Pinpoint the cell where the given text exists, returning its [X, Y] midpoint coordinate. 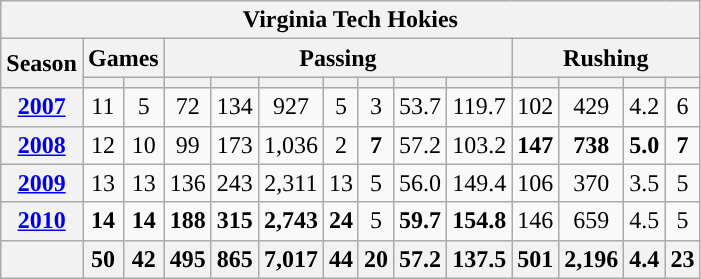
659 [592, 221]
103.2 [480, 145]
42 [144, 259]
2008 [42, 145]
134 [234, 107]
102 [536, 107]
12 [102, 145]
7,017 [290, 259]
370 [592, 183]
1,036 [290, 145]
136 [188, 183]
2007 [42, 107]
59.7 [420, 221]
6 [682, 107]
146 [536, 221]
24 [340, 221]
927 [290, 107]
865 [234, 259]
149.4 [480, 183]
20 [376, 259]
Passing [338, 58]
4.5 [644, 221]
Rushing [606, 58]
2010 [42, 221]
2,743 [290, 221]
56.0 [420, 183]
429 [592, 107]
3.5 [644, 183]
2 [340, 145]
738 [592, 145]
53.7 [420, 107]
3 [376, 107]
10 [144, 145]
23 [682, 259]
Season [42, 64]
44 [340, 259]
11 [102, 107]
137.5 [480, 259]
2009 [42, 183]
4.2 [644, 107]
50 [102, 259]
Virginia Tech Hokies [350, 20]
501 [536, 259]
243 [234, 183]
Games [123, 58]
147 [536, 145]
315 [234, 221]
2,311 [290, 183]
106 [536, 183]
99 [188, 145]
188 [188, 221]
173 [234, 145]
2,196 [592, 259]
154.8 [480, 221]
4.4 [644, 259]
119.7 [480, 107]
495 [188, 259]
72 [188, 107]
5.0 [644, 145]
